Determine the (X, Y) coordinate at the center of the cell enclosing the given text.  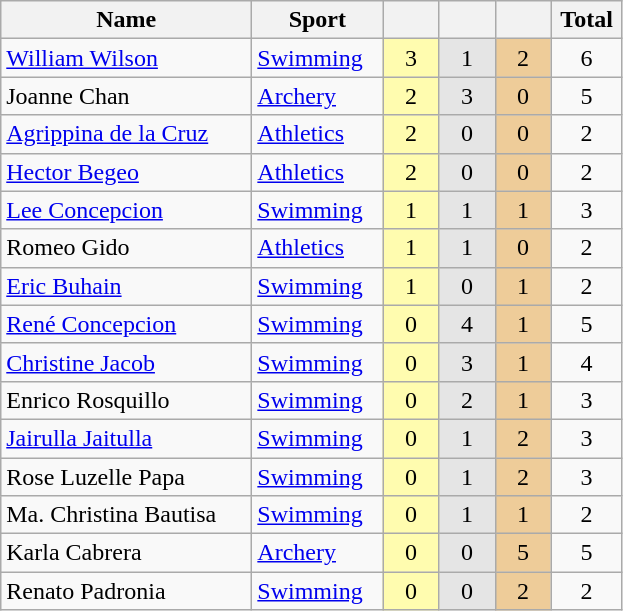
Total (586, 20)
Renato Padronia (126, 591)
René Concepcion (126, 324)
Sport (318, 20)
Name (126, 20)
Enrico Rosquillo (126, 400)
Hector Begeo (126, 172)
6 (586, 58)
Karla Cabrera (126, 553)
Agrippina de la Cruz (126, 134)
Rose Luzelle Papa (126, 477)
Christine Jacob (126, 362)
Joanne Chan (126, 96)
Lee Concepcion (126, 210)
Jairulla Jaitulla (126, 438)
Eric Buhain (126, 286)
Ma. Christina Bautisa (126, 515)
Romeo Gido (126, 248)
William Wilson (126, 58)
